Provide the [X, Y] coordinate of the cell's center where the given text is located.  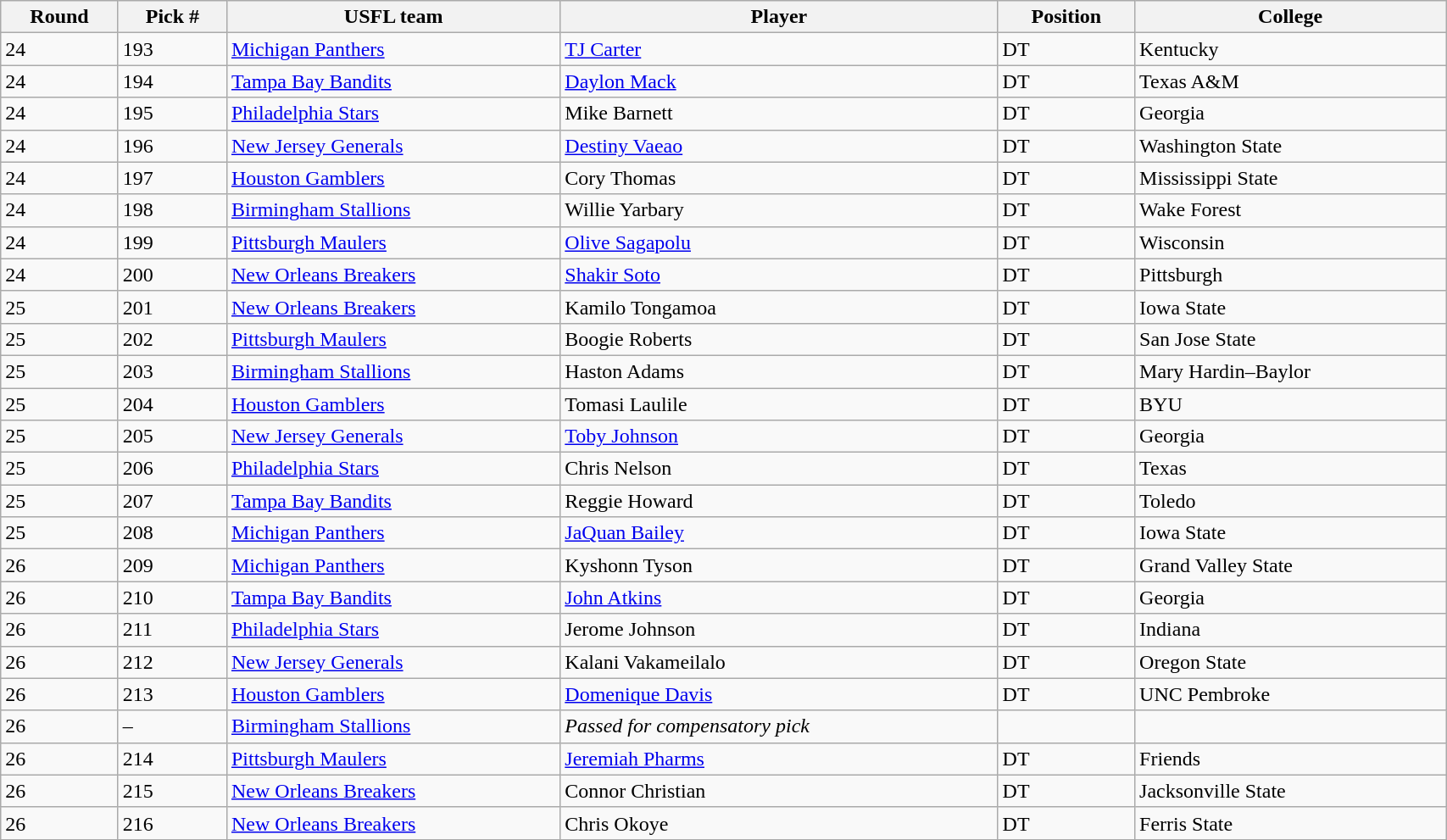
Passed for compensatory pick [779, 726]
Boogie Roberts [779, 339]
208 [172, 533]
Jerome Johnson [779, 630]
196 [172, 146]
Jeremiah Pharms [779, 759]
Haston Adams [779, 371]
Chris Nelson [779, 469]
Mary Hardin–Baylor [1290, 371]
213 [172, 694]
Wake Forest [1290, 210]
Destiny Vaeao [779, 146]
Olive Sagapolu [779, 242]
Indiana [1290, 630]
Texas [1290, 469]
Tomasi Laulile [779, 404]
Position [1066, 17]
195 [172, 114]
Pittsburgh [1290, 275]
Washington State [1290, 146]
Grand Valley State [1290, 565]
Round [59, 17]
Connor Christian [779, 791]
Reggie Howard [779, 501]
200 [172, 275]
203 [172, 371]
Mike Barnett [779, 114]
USFL team [393, 17]
Kentucky [1290, 49]
Toby Johnson [779, 437]
– [172, 726]
BYU [1290, 404]
Chris Okoye [779, 823]
Willie Yarbary [779, 210]
197 [172, 178]
199 [172, 242]
205 [172, 437]
212 [172, 662]
210 [172, 598]
202 [172, 339]
214 [172, 759]
Ferris State [1290, 823]
Shakir Soto [779, 275]
Toledo [1290, 501]
Player [779, 17]
Texas A&M [1290, 81]
College [1290, 17]
TJ Carter [779, 49]
194 [172, 81]
Oregon State [1290, 662]
John Atkins [779, 598]
207 [172, 501]
Domenique Davis [779, 694]
209 [172, 565]
206 [172, 469]
Wisconsin [1290, 242]
Kyshonn Tyson [779, 565]
Pick # [172, 17]
JaQuan Bailey [779, 533]
UNC Pembroke [1290, 694]
201 [172, 307]
193 [172, 49]
Daylon Mack [779, 81]
204 [172, 404]
Cory Thomas [779, 178]
215 [172, 791]
198 [172, 210]
Mississippi State [1290, 178]
San Jose State [1290, 339]
Kalani Vakameilalo [779, 662]
211 [172, 630]
Kamilo Tongamoa [779, 307]
Jacksonville State [1290, 791]
216 [172, 823]
Friends [1290, 759]
